Return the [X, Y] coordinate for the center point of the cell that contains the specified text.  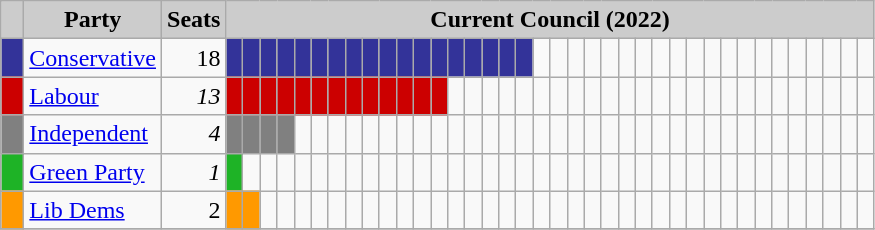
4 [194, 134]
Independent [93, 134]
Party [93, 20]
1 [194, 172]
Green Party [93, 172]
Seats [194, 20]
13 [194, 96]
Lib Dems [93, 210]
Labour [93, 96]
2 [194, 210]
Current Council (2022) [550, 20]
18 [194, 58]
Conservative [93, 58]
